Extract the (x, y) coordinate from the center of the cell holding the provided text.  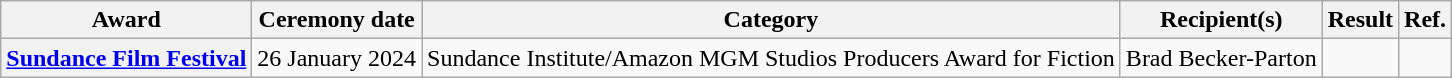
Ceremony date (337, 20)
Ref. (1426, 20)
Result (1360, 20)
Sundance Institute/Amazon MGM Studios Producers Award for Fiction (772, 58)
Brad Becker-Parton (1221, 58)
Sundance Film Festival (126, 58)
26 January 2024 (337, 58)
Category (772, 20)
Award (126, 20)
Recipient(s) (1221, 20)
